Capture the cell that displays the provided text and extract its (X, Y) central coordinate. 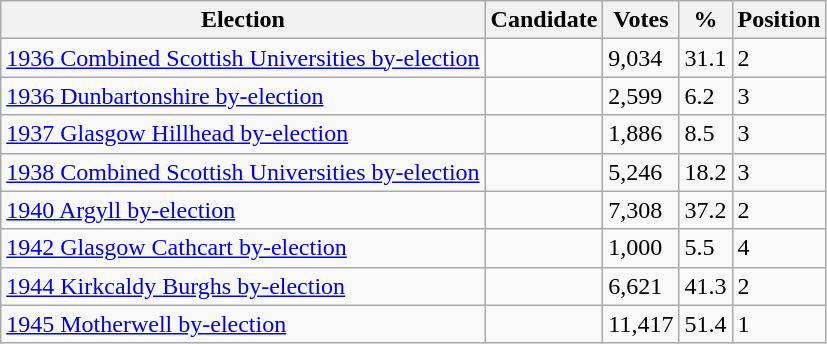
1936 Dunbartonshire by-election (243, 96)
1944 Kirkcaldy Burghs by-election (243, 286)
51.4 (706, 324)
1942 Glasgow Cathcart by-election (243, 248)
Candidate (544, 20)
1,000 (641, 248)
11,417 (641, 324)
8.5 (706, 134)
Position (779, 20)
7,308 (641, 210)
% (706, 20)
1937 Glasgow Hillhead by-election (243, 134)
1940 Argyll by-election (243, 210)
4 (779, 248)
5.5 (706, 248)
31.1 (706, 58)
37.2 (706, 210)
1938 Combined Scottish Universities by-election (243, 172)
6,621 (641, 286)
2,599 (641, 96)
41.3 (706, 286)
6.2 (706, 96)
9,034 (641, 58)
1945 Motherwell by-election (243, 324)
18.2 (706, 172)
Election (243, 20)
1936 Combined Scottish Universities by-election (243, 58)
1 (779, 324)
Votes (641, 20)
1,886 (641, 134)
5,246 (641, 172)
